Output the (x, y) coordinate of the center of the cell containing the given text.  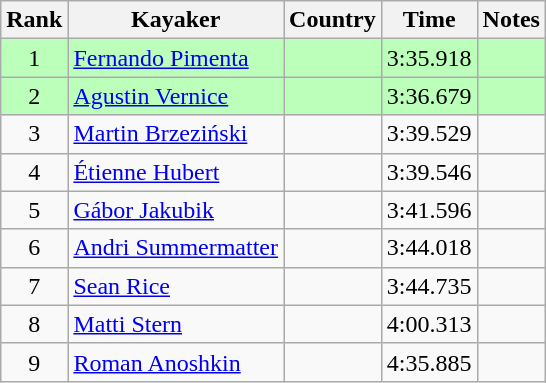
3:41.596 (429, 210)
Matti Stern (176, 324)
Rank (34, 20)
1 (34, 58)
Notes (511, 20)
3:44.735 (429, 286)
3:39.546 (429, 172)
Étienne Hubert (176, 172)
8 (34, 324)
4:35.885 (429, 362)
Fernando Pimenta (176, 58)
9 (34, 362)
3:44.018 (429, 248)
Time (429, 20)
3:36.679 (429, 96)
Roman Anoshkin (176, 362)
5 (34, 210)
Martin Brzeziński (176, 134)
4:00.313 (429, 324)
2 (34, 96)
3:39.529 (429, 134)
Sean Rice (176, 286)
Agustin Vernice (176, 96)
Country (333, 20)
6 (34, 248)
Gábor Jakubik (176, 210)
3 (34, 134)
Andri Summermatter (176, 248)
3:35.918 (429, 58)
Kayaker (176, 20)
7 (34, 286)
4 (34, 172)
